Detect which cell encompasses the target text, then output its [x, y] center coordinate. 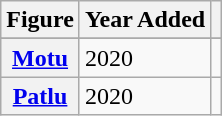
Year Added [144, 20]
Figure [40, 20]
Patlu [40, 96]
Motu [40, 58]
